Provide the [X, Y] coordinate of the cell's center where the given text is located.  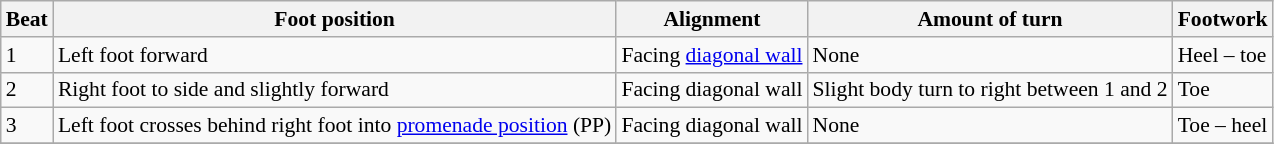
Foot position [335, 19]
Footwork [1223, 19]
Toe [1223, 90]
Slight body turn to right between 1 and 2 [990, 90]
Heel – toe [1223, 55]
Toe – heel [1223, 126]
1 [27, 55]
3 [27, 126]
Beat [27, 19]
2 [27, 90]
Alignment [712, 19]
Amount of turn [990, 19]
Left foot crosses behind right foot into promenade position (PP) [335, 126]
Left foot forward [335, 55]
Right foot to side and slightly forward [335, 90]
